Return (x, y) of the center of cell containing provided text 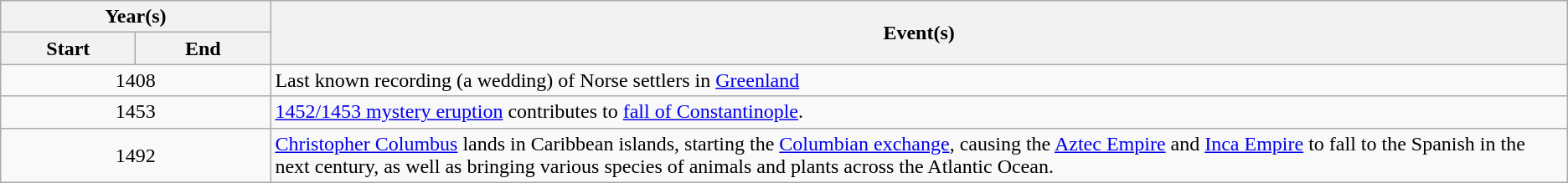
Year(s) (136, 17)
Last known recording (a wedding) of Norse settlers in Greenland (919, 80)
1492 (136, 155)
1452/1453 mystery eruption contributes to fall of Constantinople. (919, 112)
Event(s) (919, 33)
1408 (136, 80)
End (203, 48)
1453 (136, 112)
Start (69, 48)
